Extract the [x, y] coordinate from the center of the cell holding the provided text.  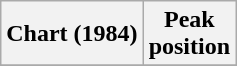
Peakposition [189, 34]
Chart (1984) [72, 34]
